Pinpoint the cell where the given text exists, returning its (x, y) midpoint coordinate. 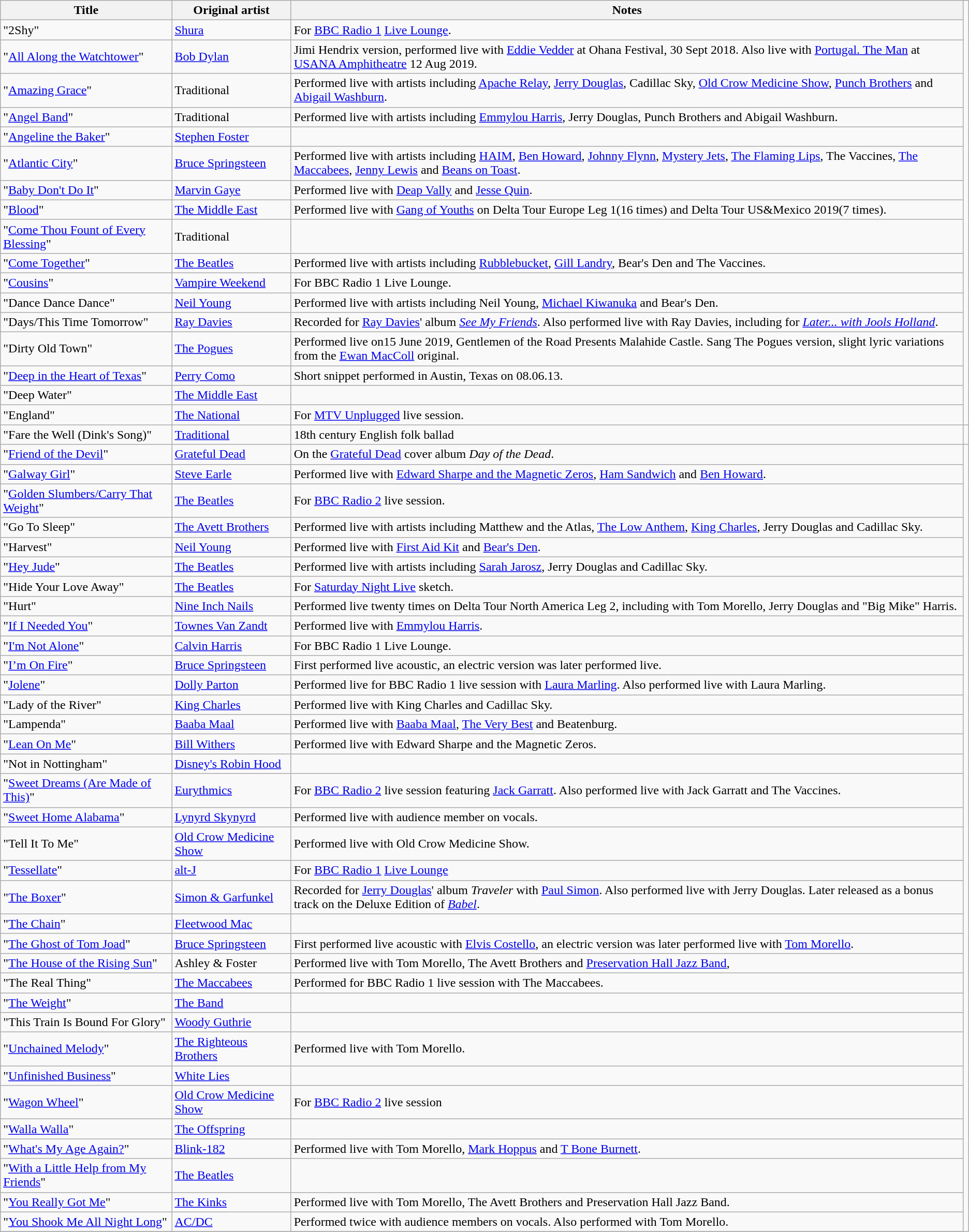
Stephen Foster (231, 137)
Marvin Gaye (231, 190)
AC/DC (231, 1222)
Performed live with Old Crow Medicine Show. (627, 843)
Lynyrd Skynyrd (231, 817)
"The House of the Rising Sun" (86, 963)
The Pogues (231, 349)
The National (231, 415)
Performed live with Baaba Maal, The Very Best and Beatenburg. (627, 724)
"Tessellate" (86, 870)
Ray Davies (231, 322)
The Kinks (231, 1202)
"The Boxer" (86, 897)
"Come Thou Fount of Every Blessing" (86, 236)
"Harvest" (86, 547)
First performed live acoustic with Elvis Costello, an electric version was later performed live with Tom Morello. (627, 943)
For BBC Radio 1 Live Lounge (627, 870)
Blink-182 (231, 1149)
Bob Dylan (231, 57)
Shura (231, 30)
For BBC Radio 2 live session featuring Jack Garratt. Also performed live with Jack Garratt and The Vaccines. (627, 791)
"Galway Girl" (86, 474)
Performed twice with audience members on vocals. Also performed with Tom Morello. (627, 1222)
"Angel Band" (86, 117)
Townes Van Zandt (231, 626)
"Sweet Dreams (Are Made of This)" (86, 791)
Fleetwood Mac (231, 924)
Ashley & Foster (231, 963)
Performed live with artists including Matthew and the Atlas, The Low Anthem, King Charles, Jerry Douglas and Cadillac Sky. (627, 527)
The Avett Brothers (231, 527)
"Fare the Well (Dink's Song)" (86, 435)
"Hey Jude" (86, 567)
"Walla Walla" (86, 1129)
Performed live with Deap Vally and Jesse Quin. (627, 190)
"Amazing Grace" (86, 90)
Original artist (231, 10)
"Unfinished Business" (86, 1076)
"Wagon Wheel" (86, 1102)
"All Along the Watchtower" (86, 57)
"Baby Don't Do It" (86, 190)
18th century English folk ballad (627, 435)
First performed live acoustic, an electric version was later performed live. (627, 665)
"Blood" (86, 210)
Performed live with Tom Morello, The Avett Brothers and Preservation Hall Jazz Band. (627, 1202)
Performed live with Gang of Youths on Delta Tour Europe Leg 1(16 times) and Delta Tour US&Mexico 2019(7 times). (627, 210)
Perry Como (231, 376)
"Tell It To Me" (86, 843)
Performed live with Edward Sharpe and the Magnetic Zeros. (627, 744)
For MTV Unplugged live session. (627, 415)
"Unchained Melody" (86, 1049)
"Dirty Old Town" (86, 349)
Nine Inch Nails (231, 606)
"The Weight" (86, 1002)
Grateful Dead (231, 454)
"Friend of the Devil" (86, 454)
Woody Guthrie (231, 1022)
"England" (86, 415)
"Deep in the Heart of Texas" (86, 376)
"Lady of the River" (86, 705)
The Band (231, 1002)
Performed live with Tom Morello, Mark Hoppus and T Bone Burnett. (627, 1149)
Short snippet performed in Austin, Texas on 08.06.13. (627, 376)
Recorded for Ray Davies' album See My Friends. Also performed live with Ray Davies, including for Later... with Jools Holland. (627, 322)
Disney's Robin Hood (231, 764)
Dolly Parton (231, 685)
Calvin Harris (231, 645)
alt-J (231, 870)
"With a Little Help from My Friends" (86, 1176)
"You Really Got Me" (86, 1202)
Performed live with Tom Morello, The Avett Brothers and Preservation Hall Jazz Band, (627, 963)
Simon & Garfunkel (231, 897)
"Cousins" (86, 283)
"What's My Age Again?" (86, 1149)
Performed live with artists including Rubblebucket, Gill Landry, Bear's Den and The Vaccines. (627, 263)
"Lean On Me" (86, 744)
"The Real Thing" (86, 983)
"Golden Slumbers/Carry That Weight" (86, 501)
Bill Withers (231, 744)
Performed live with artists including Apache Relay, Jerry Douglas, Cadillac Sky, Old Crow Medicine Show, Punch Brothers and Abigail Washburn. (627, 90)
"The Chain" (86, 924)
"If I Needed You" (86, 626)
Performed live with artists including Sarah Jarosz, Jerry Douglas and Cadillac Sky. (627, 567)
Performed live with King Charles and Cadillac Sky. (627, 705)
On the Grateful Dead cover album Day of the Dead. (627, 454)
"Jolene" (86, 685)
Performed live with Emmylou Harris. (627, 626)
"2Shy" (86, 30)
Performed for BBC Radio 1 live session with The Maccabees. (627, 983)
"You Shook Me All Night Long" (86, 1222)
"Days/This Time Tomorrow" (86, 322)
"Angeline the Baker" (86, 137)
"I’m On Fire" (86, 665)
Performed live with Edward Sharpe and the Magnetic Zeros, Ham Sandwich and Ben Howard. (627, 474)
Vampire Weekend (231, 283)
"Lampenda" (86, 724)
White Lies (231, 1076)
Performed live with First Aid Kit and Bear's Den. (627, 547)
Performed live for BBC Radio 1 live session with Laura Marling. Also performed live with Laura Marling. (627, 685)
For BBC Radio 2 live session. (627, 501)
"I'm Not Alone" (86, 645)
Performed live twenty times on Delta Tour North America Leg 2, including with Tom Morello, Jerry Douglas and "Big Mike" Harris. (627, 606)
For Saturday Night Live sketch. (627, 586)
Baaba Maal (231, 724)
"Not in Nottingham" (86, 764)
Eurythmics (231, 791)
"Come Together" (86, 263)
"Hurt" (86, 606)
"Sweet Home Alabama" (86, 817)
Performed live with artists including Neil Young, Michael Kiwanuka and Bear's Den. (627, 303)
Notes (627, 10)
Steve Earle (231, 474)
Title (86, 10)
"Hide Your Love Away" (86, 586)
The Maccabees (231, 983)
"Atlantic City" (86, 164)
"Deep Water" (86, 395)
Performed live with Tom Morello. (627, 1049)
Performed live with artists including Emmylou Harris, Jerry Douglas, Punch Brothers and Abigail Washburn. (627, 117)
Performed live with audience member on vocals. (627, 817)
"This Train Is Bound For Glory" (86, 1022)
King Charles (231, 705)
For BBC Radio 2 live session (627, 1102)
"Go To Sleep" (86, 527)
"The Ghost of Tom Joad" (86, 943)
The Righteous Brothers (231, 1049)
"Dance Dance Dance" (86, 303)
The Offspring (231, 1129)
